Find where the given text appears and provide that cell's center as (x, y) coordinate. 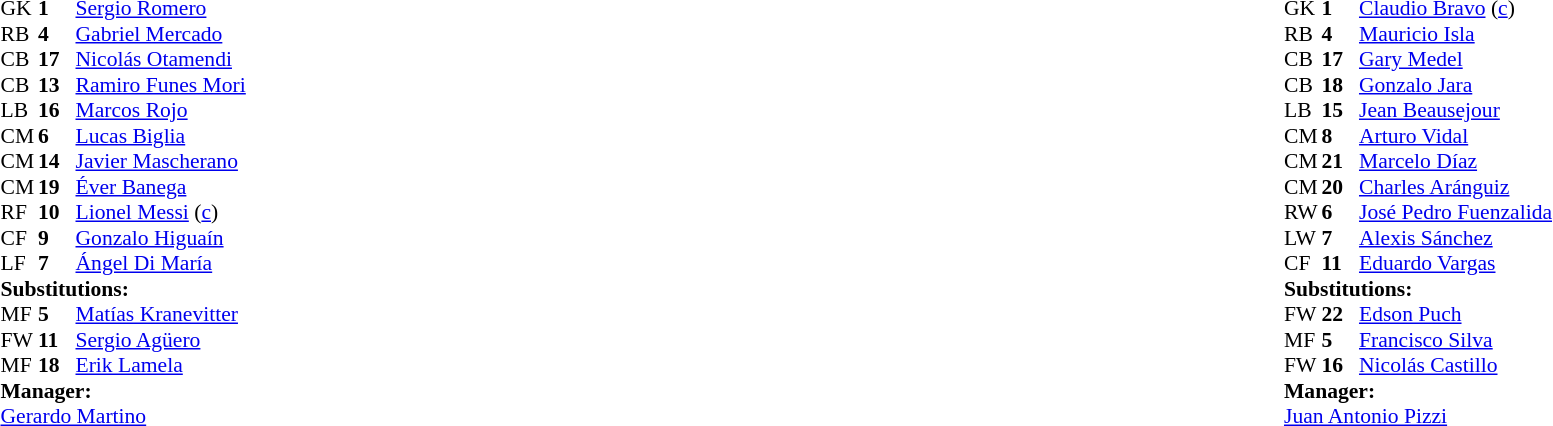
Mauricio Isla (1456, 34)
Arturo Vidal (1456, 136)
RF (19, 213)
LF (19, 263)
Nicolás Otamendi (161, 59)
Gary Medel (1456, 59)
21 (1340, 161)
José Pedro Fuenzalida (1456, 213)
10 (57, 213)
9 (57, 238)
Edson Puch (1456, 315)
Lucas Biglia (161, 136)
Javier Mascherano (161, 161)
Gabriel Mercado (161, 34)
Éver Banega (161, 187)
Matías Kranevitter (161, 315)
13 (57, 85)
Jean Beausejour (1456, 111)
RW (1303, 213)
Ángel Di María (161, 263)
Marcelo Díaz (1456, 161)
Erik Lamela (161, 365)
Sergio Agüero (161, 340)
14 (57, 161)
Gonzalo Higuaín (161, 238)
Gonzalo Jara (1456, 85)
Francisco Silva (1456, 340)
Alexis Sánchez (1456, 238)
8 (1340, 136)
Charles Aránguiz (1456, 187)
Lionel Messi (c) (161, 213)
Marcos Rojo (161, 111)
Ramiro Funes Mori (161, 85)
22 (1340, 315)
Eduardo Vargas (1456, 263)
19 (57, 187)
15 (1340, 111)
LW (1303, 238)
20 (1340, 187)
Nicolás Castillo (1456, 365)
